For the text-containing cell, return its midpoint in [X, Y] coordinate format. 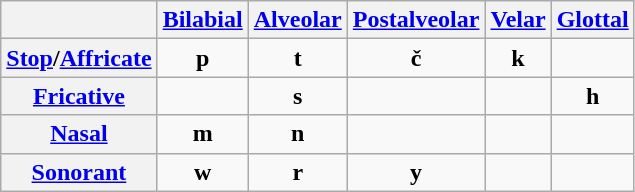
Glottal [592, 20]
p [202, 58]
w [202, 172]
Alveolar [298, 20]
n [298, 134]
Postalveolar [416, 20]
s [298, 96]
Velar [518, 20]
y [416, 172]
Stop/Affricate [79, 58]
Sonorant [79, 172]
k [518, 58]
r [298, 172]
m [202, 134]
č [416, 58]
Bilabial [202, 20]
h [592, 96]
Fricative [79, 96]
t [298, 58]
Nasal [79, 134]
